Scan for the cell matching the given text and deliver its [X, Y] coordinate at center. 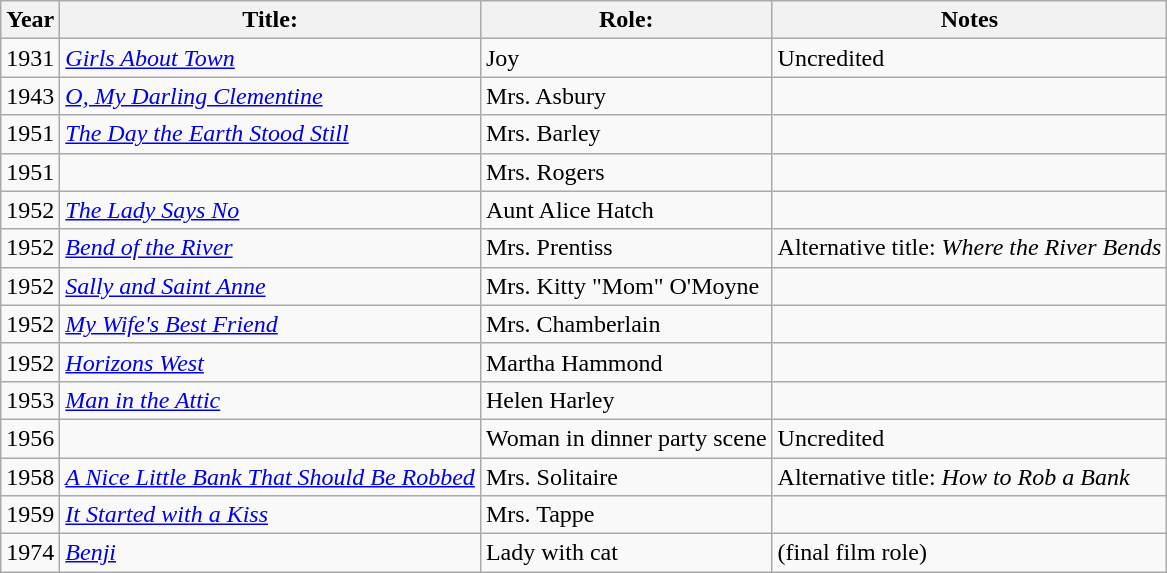
Bend of the River [270, 248]
Aunt Alice Hatch [626, 210]
Joy [626, 58]
Title: [270, 20]
It Started with a Kiss [270, 515]
1958 [30, 477]
Mrs. Chamberlain [626, 324]
1959 [30, 515]
Alternative title: How to Rob a Bank [970, 477]
Mrs. Solitaire [626, 477]
Woman in dinner party scene [626, 438]
Year [30, 20]
The Lady Says No [270, 210]
Mrs. Kitty "Mom" O'Moyne [626, 286]
Helen Harley [626, 400]
Alternative title: Where the River Bends [970, 248]
Sally and Saint Anne [270, 286]
Mrs. Tappe [626, 515]
Girls About Town [270, 58]
Role: [626, 20]
Mrs. Barley [626, 134]
1943 [30, 96]
1956 [30, 438]
1953 [30, 400]
Lady with cat [626, 553]
A Nice Little Bank That Should Be Robbed [270, 477]
Benji [270, 553]
Martha Hammond [626, 362]
(final film role) [970, 553]
Mrs. Rogers [626, 172]
Man in the Attic [270, 400]
Notes [970, 20]
Mrs. Prentiss [626, 248]
1974 [30, 553]
The Day the Earth Stood Still [270, 134]
Mrs. Asbury [626, 96]
1931 [30, 58]
O, My Darling Clementine [270, 96]
Horizons West [270, 362]
My Wife's Best Friend [270, 324]
